Extract the [X, Y] coordinate from the center of the cell holding the provided text.  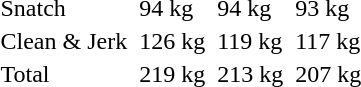
119 kg [250, 41]
126 kg [172, 41]
